For the text-containing cell, return its midpoint in (x, y) coordinate format. 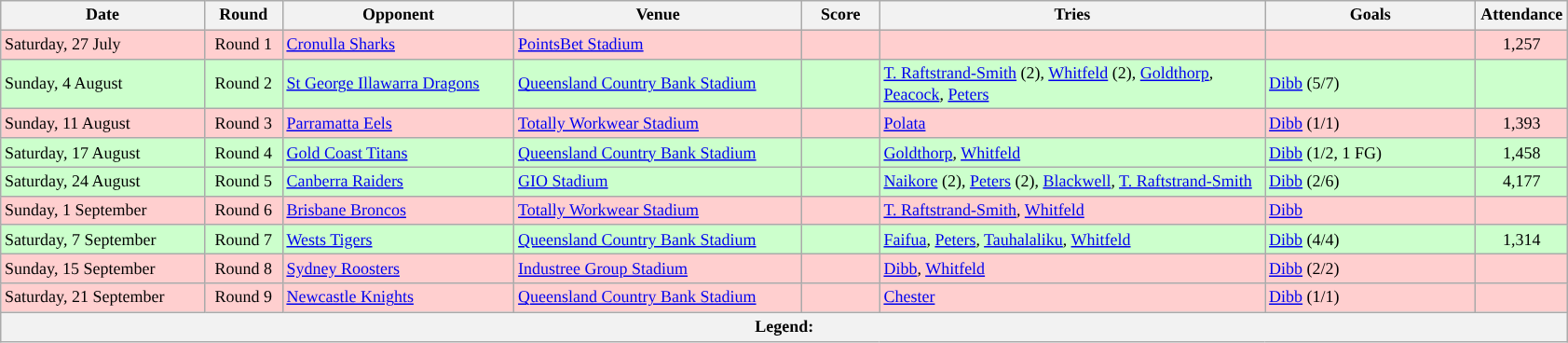
Faifua, Peters, Tauhalaliku, Whitfeld (1072, 239)
Round 8 (243, 268)
Saturday, 24 August (102, 181)
Attendance (1522, 15)
Dibb (2/6) (1370, 181)
Parramatta Eels (399, 123)
Goldthorp, Whitfeld (1072, 153)
Sunday, 1 September (102, 211)
T. Raftstrand-Smith, Whitfeld (1072, 211)
Dibb, Whitfeld (1072, 268)
Date (102, 15)
Sunday, 15 September (102, 268)
PointsBet Stadium (658, 45)
Dibb (1370, 211)
Naikore (2), Peters (2), Blackwell, T. Raftstrand-Smith (1072, 181)
Round 5 (243, 181)
Goals (1370, 15)
Sydney Roosters (399, 268)
Canberra Raiders (399, 181)
Opponent (399, 15)
Dibb (1/2, 1 FG) (1370, 153)
St George Illawarra Dragons (399, 84)
Sunday, 4 August (102, 84)
Industree Group Stadium (658, 268)
Round 3 (243, 123)
Polata (1072, 123)
Cronulla Sharks (399, 45)
Chester (1072, 298)
T. Raftstrand-Smith (2), Whitfeld (2), Goldthorp, Peacock, Peters (1072, 84)
1,257 (1522, 45)
Wests Tigers (399, 239)
Round 4 (243, 153)
Round 9 (243, 298)
Saturday, 7 September (102, 239)
Gold Coast Titans (399, 153)
Round 7 (243, 239)
Sunday, 11 August (102, 123)
Saturday, 21 September (102, 298)
1,314 (1522, 239)
Saturday, 27 July (102, 45)
Brisbane Broncos (399, 211)
Tries (1072, 15)
GIO Stadium (658, 181)
Dibb (4/4) (1370, 239)
Round 1 (243, 45)
Legend: (784, 326)
Dibb (2/2) (1370, 268)
Venue (658, 15)
Dibb (5/7) (1370, 84)
Round 6 (243, 211)
Saturday, 17 August (102, 153)
Round 2 (243, 84)
Score (840, 15)
Newcastle Knights (399, 298)
4,177 (1522, 181)
1,393 (1522, 123)
Round (243, 15)
1,458 (1522, 153)
